Search for the cell housing the specified text and yield its (x, y) center coordinate. 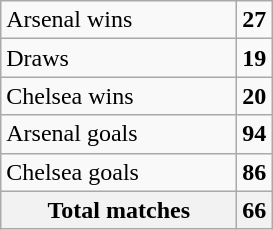
Chelsea wins (119, 96)
Arsenal wins (119, 20)
66 (254, 210)
Draws (119, 58)
94 (254, 134)
86 (254, 172)
Total matches (119, 210)
Chelsea goals (119, 172)
Arsenal goals (119, 134)
27 (254, 20)
20 (254, 96)
19 (254, 58)
